For the text-containing cell, return its midpoint in [x, y] coordinate format. 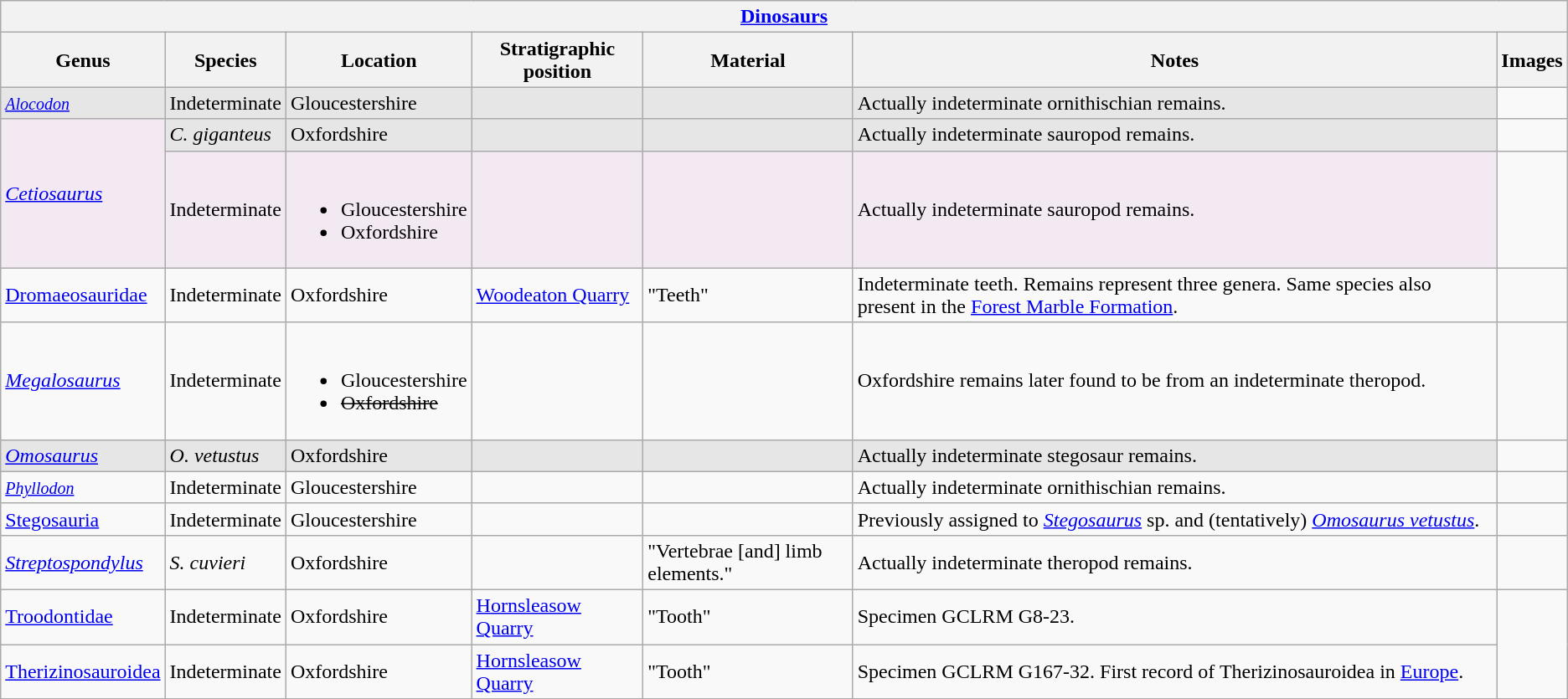
Species [225, 60]
Location [379, 60]
"Vertebrae [and] limb elements." [748, 563]
Streptospondylus [83, 563]
Alocodon [83, 103]
"Teeth" [748, 295]
Notes [1174, 60]
Oxfordshire remains later found to be from an indeterminate theropod. [1174, 381]
Specimen GCLRM G8-23. [1174, 616]
Actually indeterminate stegosaur remains. [1174, 455]
C. giganteus [225, 135]
Troodontidae [83, 616]
Material [748, 60]
O. vetustus [225, 455]
Genus [83, 60]
Previously assigned to Stegosaurus sp. and (tentatively) Omosaurus vetustus. [1174, 519]
Dromaeosauridae [83, 295]
Omosaurus [83, 455]
Specimen GCLRM G167-32. First record of Therizinosauroidea in Europe. [1174, 671]
Stegosauria [83, 519]
Images [1532, 60]
Cetiosaurus [83, 193]
Indeterminate teeth. Remains represent three genera. Same species also present in the Forest Marble Formation. [1174, 295]
Actually indeterminate theropod remains. [1174, 563]
Woodeaton Quarry [558, 295]
S. cuvieri [225, 563]
Phyllodon [83, 487]
Therizinosauroidea [83, 671]
Dinosaurs [784, 17]
Megalosaurus [83, 381]
Stratigraphic position [558, 60]
